Find where the given text appears and provide that cell's center as [X, Y] coordinate. 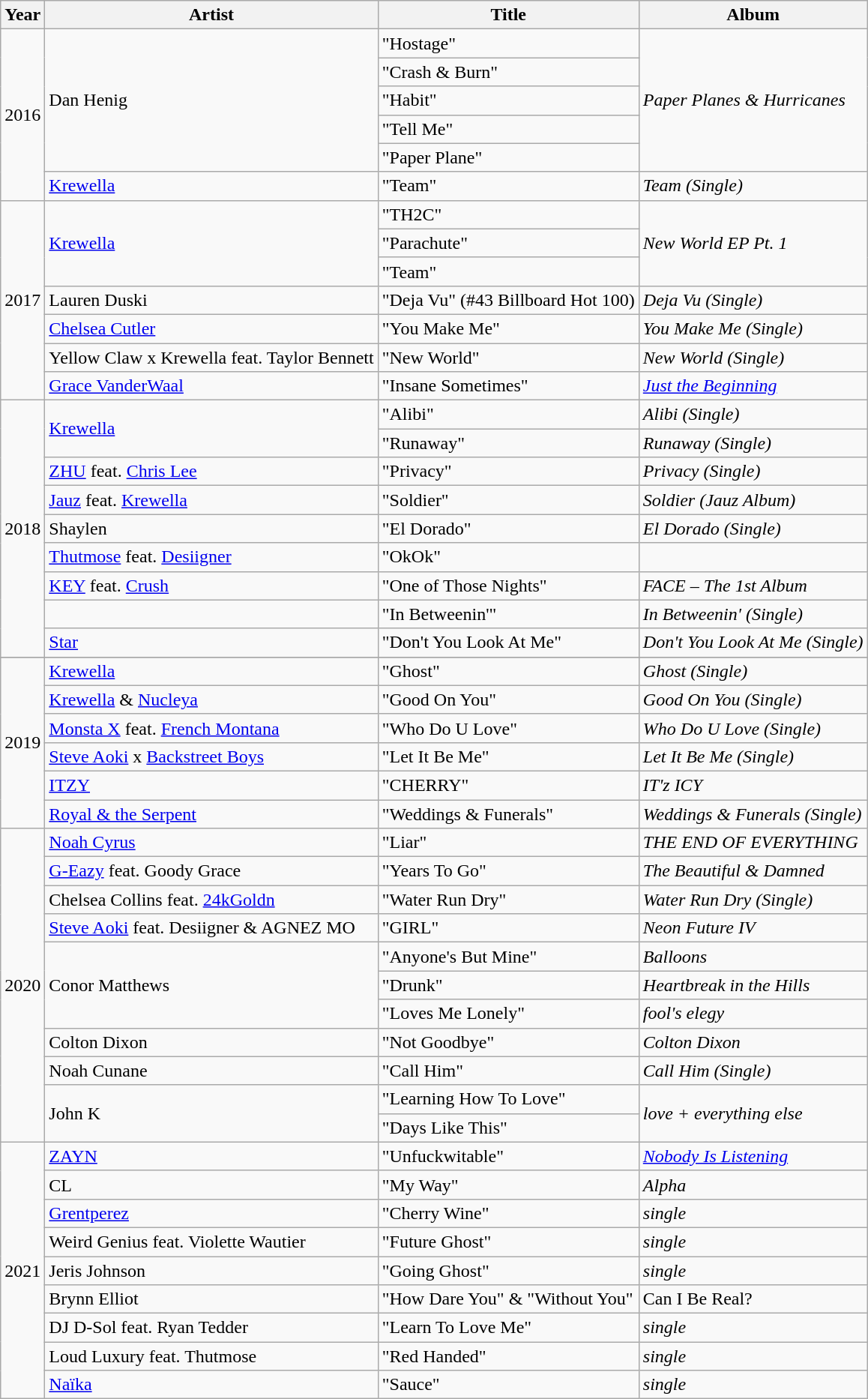
"Crash & Burn" [508, 72]
Let It Be Me (Single) [753, 756]
"TH2C" [508, 214]
Balloons [753, 957]
"Not Goodbye" [508, 1042]
"Runaway" [508, 443]
"Don't You Look At Me" [508, 643]
Don't You Look At Me (Single) [753, 643]
2018 [22, 529]
"Cherry Wine" [508, 1213]
"Water Run Dry" [508, 900]
Who Do U Love (Single) [753, 728]
"Alibi" [508, 415]
"Privacy" [508, 472]
Steve Aoki x Backstreet Boys [211, 756]
"Call Him" [508, 1071]
Deja Vu (Single) [753, 300]
"Let It Be Me" [508, 756]
"Parachute" [508, 243]
Weddings & Funerals (Single) [753, 813]
Grentperez [211, 1213]
THE END OF EVERYTHING [753, 843]
2019 [22, 742]
Title [508, 15]
The Beautiful & Damned [753, 871]
"Red Handed" [508, 1356]
Heartbreak in the Hills [753, 985]
"Loves Me Lonely" [508, 1014]
Privacy (Single) [753, 472]
"El Dorado" [508, 529]
Year [22, 15]
ZAYN [211, 1156]
Dan Henig [211, 100]
Thutmose feat. Desiigner [211, 557]
"Anyone's But Mine" [508, 957]
Neon Future IV [753, 928]
El Dorado (Single) [753, 529]
G-Eazy feat. Goody Grace [211, 871]
IT'z ICY [753, 785]
"Future Ghost" [508, 1242]
Water Run Dry (Single) [753, 900]
Nobody Is Listening [753, 1156]
Chelsea Cutler [211, 328]
Soldier (Jauz Album) [753, 500]
Just the Beginning [753, 386]
Ghost (Single) [753, 671]
FACE – The 1st Album [753, 586]
Grace VanderWaal [211, 386]
2017 [22, 300]
Lauren Duski [211, 300]
"Paper Plane" [508, 157]
Noah Cyrus [211, 843]
CL [211, 1185]
"CHERRY" [508, 785]
"Weddings & Funerals" [508, 813]
John K [211, 1113]
Steve Aoki feat. Desiigner & AGNEZ MO [211, 928]
"Soldier" [508, 500]
In Betweenin' (Single) [753, 614]
Paper Planes & Hurricanes [753, 100]
"Habit" [508, 100]
Yellow Claw x Krewella feat. Taylor Bennett [211, 358]
You Make Me (Single) [753, 328]
"Years To Go" [508, 871]
ZHU feat. Chris Lee [211, 472]
Noah Cunane [211, 1071]
Conor Matthews [211, 985]
"New World" [508, 358]
"Drunk" [508, 985]
"In Betweenin'" [508, 614]
"You Make Me" [508, 328]
KEY feat. Crush [211, 586]
"Ghost" [508, 671]
"Sauce" [508, 1385]
Naïka [211, 1385]
Team (Single) [753, 186]
"Insane Sometimes" [508, 386]
Call Him (Single) [753, 1071]
ITZY [211, 785]
Alibi (Single) [753, 415]
Royal & the Serpent [211, 813]
Shaylen [211, 529]
"One of Those Nights" [508, 586]
"Who Do U Love" [508, 728]
fool's elegy [753, 1014]
Brynn Elliot [211, 1299]
Jauz feat. Krewella [211, 500]
Album [753, 15]
New World (Single) [753, 358]
2016 [22, 115]
Good On You (Single) [753, 699]
Weird Genius feat. Violette Wautier [211, 1242]
Star [211, 643]
"Learning How To Love" [508, 1099]
Alpha [753, 1185]
Jeris Johnson [211, 1271]
2020 [22, 985]
"Liar" [508, 843]
"Learn To Love Me" [508, 1328]
New World EP Pt. 1 [753, 243]
Krewella & Nucleya [211, 699]
"Unfuckwitable" [508, 1156]
"Deja Vu" (#43 Billboard Hot 100) [508, 300]
"Going Ghost" [508, 1271]
"Days Like This" [508, 1128]
"GIRL" [508, 928]
Can I Be Real? [753, 1299]
2021 [22, 1270]
"OkOk" [508, 557]
"How Dare You" & "Without You" [508, 1299]
Loud Luxury feat. Thutmose [211, 1356]
Monsta X feat. French Montana [211, 728]
"Tell Me" [508, 129]
DJ D-Sol feat. Ryan Tedder [211, 1328]
"Hostage" [508, 43]
love + everything else [753, 1113]
"My Way" [508, 1185]
"Good On You" [508, 699]
Runaway (Single) [753, 443]
Artist [211, 15]
Chelsea Collins feat. 24kGoldn [211, 900]
